Scan for the cell matching the given text and deliver its [x, y] coordinate at center. 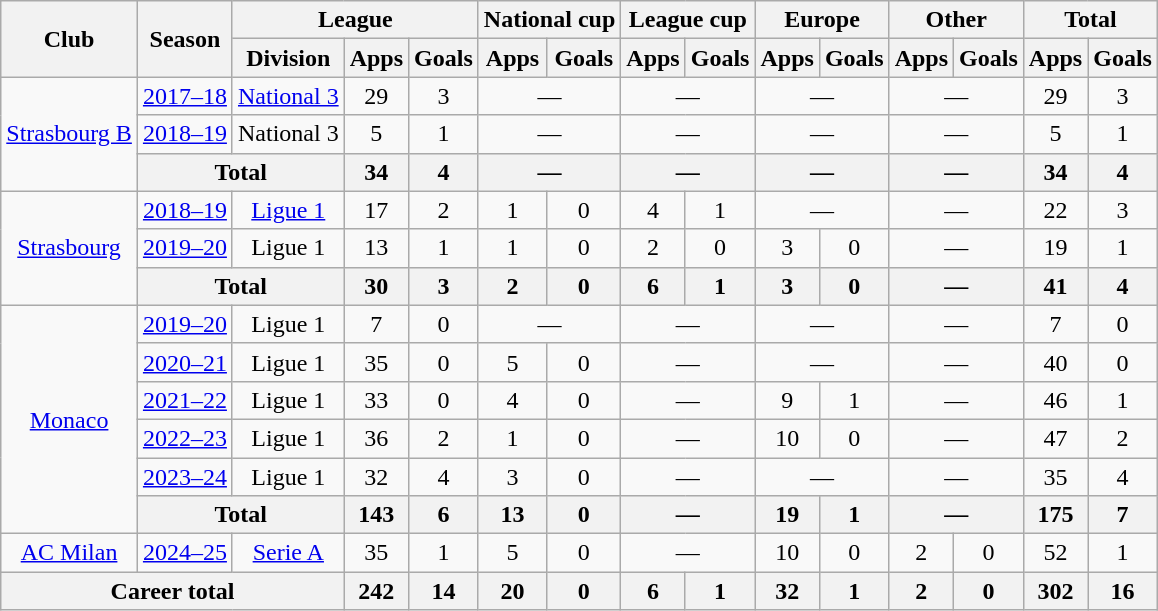
143 [376, 515]
Serie A [288, 553]
52 [1055, 553]
20 [512, 591]
Club [70, 39]
242 [376, 591]
2024–25 [184, 553]
Strasbourg [70, 248]
League [355, 20]
2017–18 [184, 96]
175 [1055, 515]
2020–21 [184, 362]
40 [1055, 362]
AC Milan [70, 553]
Career total [172, 591]
41 [1055, 286]
16 [1123, 591]
33 [376, 400]
302 [1055, 591]
9 [787, 400]
2023–24 [184, 477]
2022–23 [184, 438]
Other [956, 20]
Season [184, 39]
National cup [549, 20]
47 [1055, 438]
Monaco [70, 419]
Division [288, 58]
36 [376, 438]
2021–22 [184, 400]
22 [1055, 210]
Strasbourg B [70, 134]
League cup [688, 20]
14 [444, 591]
30 [376, 286]
46 [1055, 400]
17 [376, 210]
Europe [822, 20]
